Locate the cell with the specified text and output its (X, Y) center coordinate. 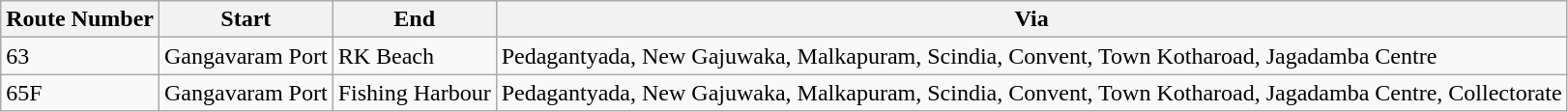
End (414, 19)
Pedagantyada, New Gajuwaka, Malkapuram, Scindia, Convent, Town Kotharoad, Jagadamba Centre (1031, 56)
Start (246, 19)
Pedagantyada, New Gajuwaka, Malkapuram, Scindia, Convent, Town Kotharoad, Jagadamba Centre, Collectorate (1031, 93)
Via (1031, 19)
RK Beach (414, 56)
65F (80, 93)
63 (80, 56)
Route Number (80, 19)
Fishing Harbour (414, 93)
